From the cell containing the given text, extract its center point as (x, y) coordinate. 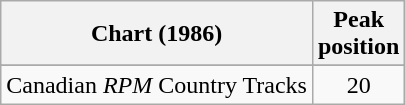
Canadian RPM Country Tracks (157, 85)
20 (358, 85)
Chart (1986) (157, 34)
Peakposition (358, 34)
